Identify which cell holds the provided text, then report its [x, y] central coordinate. 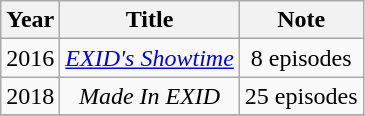
2018 [30, 96]
Made In EXID [150, 96]
8 episodes [301, 58]
2016 [30, 58]
Year [30, 20]
EXID's Showtime [150, 58]
Title [150, 20]
25 episodes [301, 96]
Note [301, 20]
